Capture the cell that displays the provided text and extract its [x, y] central coordinate. 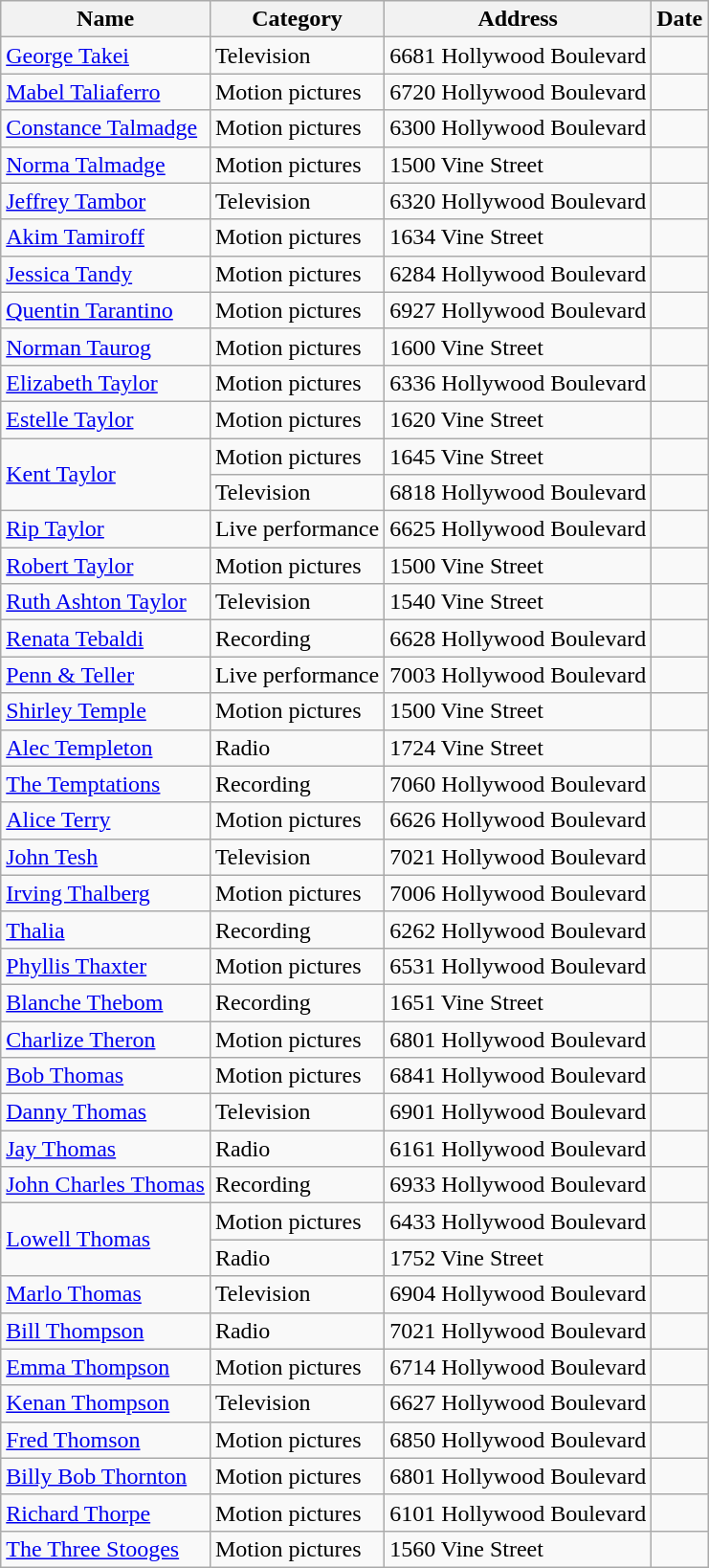
Norman Taurog [105, 347]
1752 Vine Street [519, 1258]
Elizabeth Taylor [105, 383]
6625 Hollywood Boulevard [519, 529]
Penn & Teller [105, 675]
6284 Hollywood Boulevard [519, 274]
Ruth Ashton Taylor [105, 602]
Alice Terry [105, 820]
Kenan Thompson [105, 1403]
Quentin Tarantino [105, 310]
7060 Hollywood Boulevard [519, 784]
The Temptations [105, 784]
John Charles Thomas [105, 1185]
1724 Vine Street [519, 748]
6336 Hollywood Boulevard [519, 383]
Phyllis Thaxter [105, 966]
Danny Thomas [105, 1112]
6681 Hollywood Boulevard [519, 56]
Bill Thompson [105, 1331]
Akim Tamiroff [105, 237]
Jay Thomas [105, 1149]
Robert Taylor [105, 566]
Jeffrey Tambor [105, 201]
6904 Hollywood Boulevard [519, 1294]
Mabel Taliaferro [105, 92]
7006 Hollywood Boulevard [519, 893]
Estelle Taylor [105, 419]
Billy Bob Thornton [105, 1476]
6850 Hollywood Boulevard [519, 1440]
Alec Templeton [105, 748]
6161 Hollywood Boulevard [519, 1149]
6933 Hollywood Boulevard [519, 1185]
6627 Hollywood Boulevard [519, 1403]
Irving Thalberg [105, 893]
Richard Thorpe [105, 1512]
George Takei [105, 56]
Fred Thomson [105, 1440]
6320 Hollywood Boulevard [519, 201]
Marlo Thomas [105, 1294]
6262 Hollywood Boulevard [519, 930]
Category [297, 19]
6901 Hollywood Boulevard [519, 1112]
1560 Vine Street [519, 1549]
Thalia [105, 930]
6300 Hollywood Boulevard [519, 128]
Blanche Thebom [105, 1002]
1634 Vine Street [519, 237]
6818 Hollywood Boulevard [519, 493]
Date [679, 19]
Kent Taylor [105, 475]
6628 Hollywood Boulevard [519, 638]
Bob Thomas [105, 1076]
1620 Vine Street [519, 419]
1600 Vine Street [519, 347]
Jessica Tandy [105, 274]
Lowell Thomas [105, 1240]
6626 Hollywood Boulevard [519, 820]
Charlize Theron [105, 1039]
6720 Hollywood Boulevard [519, 92]
Name [105, 19]
7003 Hollywood Boulevard [519, 675]
6714 Hollywood Boulevard [519, 1367]
Emma Thompson [105, 1367]
The Three Stooges [105, 1549]
6841 Hollywood Boulevard [519, 1076]
Rip Taylor [105, 529]
6433 Hollywood Boulevard [519, 1221]
Constance Talmadge [105, 128]
Shirley Temple [105, 711]
6531 Hollywood Boulevard [519, 966]
1651 Vine Street [519, 1002]
1645 Vine Street [519, 457]
1540 Vine Street [519, 602]
Renata Tebaldi [105, 638]
Address [519, 19]
Norma Talmadge [105, 165]
6101 Hollywood Boulevard [519, 1512]
John Tesh [105, 857]
6927 Hollywood Boulevard [519, 310]
